Return [X, Y] of the center of cell containing provided text 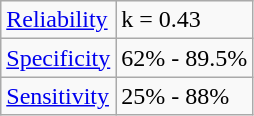
Sensitivity [58, 96]
Reliability [58, 20]
k = 0.43 [184, 20]
62% - 89.5% [184, 58]
25% - 88% [184, 96]
Specificity [58, 58]
